Find where the given text appears and provide that cell's center as [X, Y] coordinate. 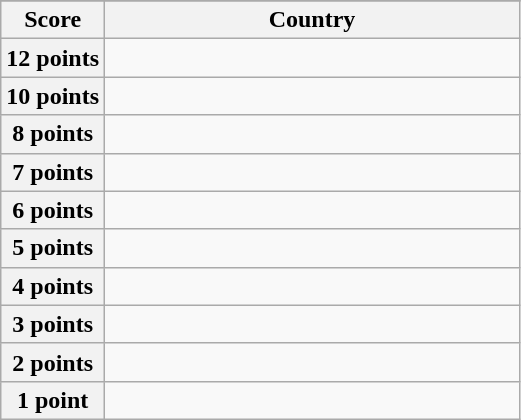
1 point [53, 400]
7 points [53, 172]
6 points [53, 210]
5 points [53, 248]
10 points [53, 96]
3 points [53, 324]
4 points [53, 286]
2 points [53, 362]
Country [312, 20]
Score [53, 20]
12 points [53, 58]
8 points [53, 134]
